Return (x, y) of the center of cell containing provided text 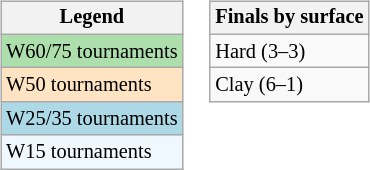
W15 tournaments (92, 152)
Clay (6–1) (289, 85)
Hard (3–3) (289, 51)
W60/75 tournaments (92, 51)
W25/35 tournaments (92, 119)
Legend (92, 18)
W50 tournaments (92, 85)
Finals by surface (289, 18)
